Provide the (x, y) coordinate of the cell's center where the given text is located.  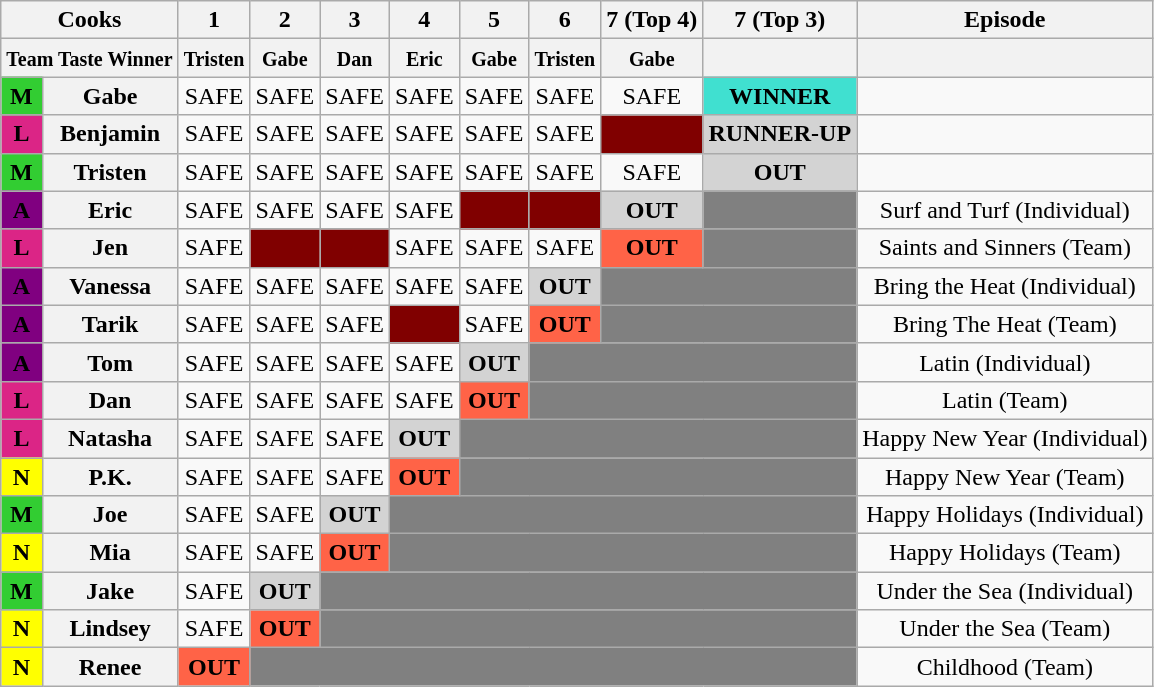
3 (355, 20)
Saints and Sinners (Team) (1005, 248)
7 (Top 4) (652, 20)
Tarik (110, 324)
Childhood (Team) (1005, 667)
1 (214, 20)
Vanessa (110, 286)
Tom (110, 362)
Under the Sea (Individual) (1005, 591)
4 (424, 20)
Happy Holidays (Individual) (1005, 515)
Renee (110, 667)
Cooks (90, 20)
Surf and Turf (Individual) (1005, 210)
Latin (Team) (1005, 400)
Team Taste Winner (90, 58)
Natasha (110, 438)
RUNNER-UP (780, 134)
Mia (110, 553)
Happy Holidays (Team) (1005, 553)
P.K. (110, 477)
Latin (Individual) (1005, 362)
Lindsey (110, 629)
Bring the Heat (Individual) (1005, 286)
Jen (110, 248)
Benjamin (110, 134)
7 (Top 3) (780, 20)
Joe (110, 515)
Under the Sea (Team) (1005, 629)
5 (494, 20)
Happy New Year (Individual) (1005, 438)
6 (565, 20)
WINNER (780, 96)
Episode (1005, 20)
Jake (110, 591)
Bring The Heat (Team) (1005, 324)
Happy New Year (Team) (1005, 477)
2 (285, 20)
